Find where the given text appears and provide that cell's center as (X, Y) coordinate. 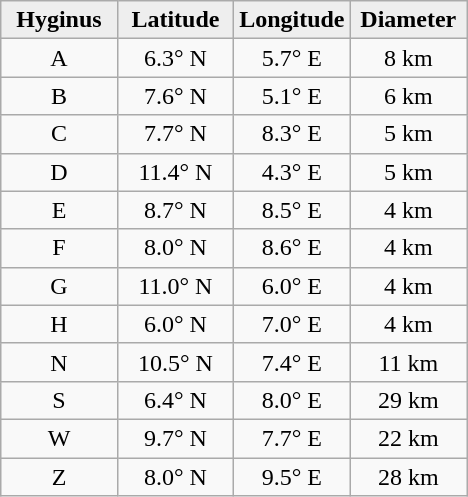
D (59, 172)
Z (59, 477)
29 km (408, 400)
6.0° E (292, 286)
A (59, 58)
22 km (408, 438)
7.4° E (292, 362)
8 km (408, 58)
Latitude (175, 20)
C (59, 134)
8.5° E (292, 210)
8.3° E (292, 134)
7.7° N (175, 134)
F (59, 248)
S (59, 400)
6.4° N (175, 400)
G (59, 286)
7.7° E (292, 438)
8.7° N (175, 210)
9.7° N (175, 438)
Longitude (292, 20)
7.6° N (175, 96)
7.0° E (292, 324)
Diameter (408, 20)
10.5° N (175, 362)
5.7° E (292, 58)
N (59, 362)
9.5° E (292, 477)
11.0° N (175, 286)
H (59, 324)
5.1° E (292, 96)
11.4° N (175, 172)
6.3° N (175, 58)
8.0° E (292, 400)
6 km (408, 96)
6.0° N (175, 324)
28 km (408, 477)
E (59, 210)
11 km (408, 362)
4.3° E (292, 172)
Hyginus (59, 20)
W (59, 438)
8.6° E (292, 248)
B (59, 96)
